Capture the cell that displays the provided text and extract its [x, y] central coordinate. 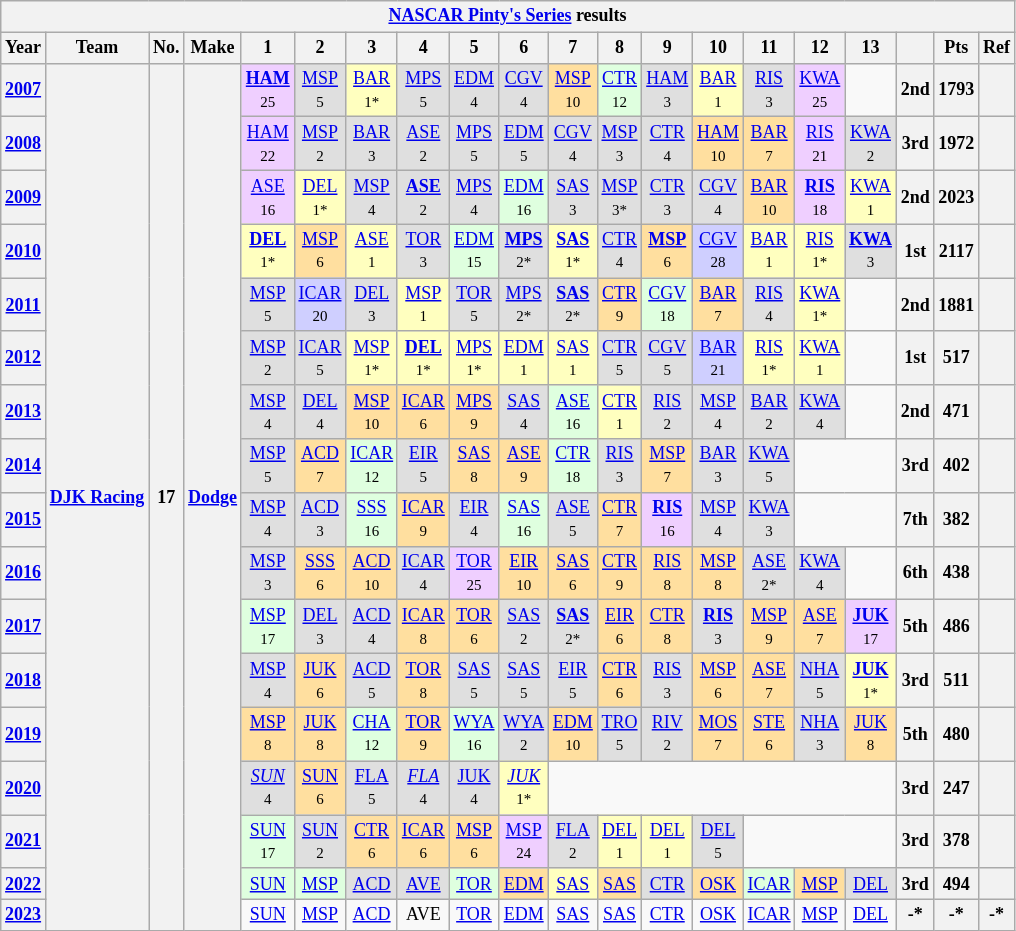
TOR8 [423, 680]
2010 [24, 251]
2021 [24, 841]
BAR2 [769, 412]
1881 [956, 305]
CGV28 [718, 251]
ACD7 [320, 466]
MSP9 [769, 627]
HAM22 [268, 144]
2 [320, 48]
KWA2 [871, 144]
ICAR9 [423, 519]
ACD3 [320, 519]
ICAR20 [320, 305]
RIS2 [668, 412]
8 [620, 48]
Team [96, 48]
4 [423, 48]
ACD5 [372, 680]
JUK4 [474, 788]
517 [956, 358]
486 [956, 627]
MSP24 [524, 841]
BAR21 [718, 358]
STE6 [769, 734]
KWA25 [820, 90]
EIR4 [474, 519]
SAS16 [524, 519]
BAR1* [372, 90]
MPS1* [474, 358]
CTR7 [620, 519]
CTR18 [572, 466]
MSP1 [423, 305]
2012 [24, 358]
ICAR8 [423, 627]
2016 [24, 573]
TOR25 [474, 573]
1793 [956, 90]
2022 [24, 884]
CGV18 [668, 305]
RIS8 [668, 573]
SAS2 [524, 627]
3 [372, 48]
6th [915, 573]
2117 [956, 251]
TOR9 [423, 734]
247 [956, 788]
471 [956, 412]
2009 [24, 197]
KWA5 [769, 466]
No. [166, 48]
1972 [956, 144]
480 [956, 734]
RIS18 [820, 197]
511 [956, 680]
FLA5 [372, 788]
NHA3 [820, 734]
CTR3 [668, 197]
CTR1 [620, 412]
HAM10 [718, 144]
2007 [24, 90]
MPS4 [474, 197]
7th [915, 519]
5 [474, 48]
DJK Racing [96, 496]
RIV2 [668, 734]
EDM10 [572, 734]
EDM4 [474, 90]
EDM1 [524, 358]
TOR5 [474, 305]
KWA1* [820, 305]
ACD10 [372, 573]
7 [572, 48]
Make [213, 48]
Dodge [213, 496]
11 [769, 48]
2013 [24, 412]
RIS21 [820, 144]
378 [956, 841]
ASE5 [572, 519]
EIR10 [524, 573]
MPS9 [474, 412]
NASCAR Pinty's Series results [508, 16]
SUN4 [268, 788]
WYA2 [524, 734]
9 [668, 48]
MOS7 [718, 734]
2015 [24, 519]
2008 [24, 144]
SAS1* [572, 251]
RIS16 [668, 519]
CTR12 [620, 90]
DEL4 [320, 412]
SUN17 [268, 841]
2011 [24, 305]
Year [24, 48]
10 [718, 48]
CTR5 [620, 358]
382 [956, 519]
2018 [24, 680]
SAS1 [572, 358]
6 [524, 48]
HAM25 [268, 90]
Pts [956, 48]
Ref [997, 48]
SAS6 [572, 573]
CHA12 [372, 734]
SUN2 [320, 841]
NHA5 [820, 680]
SAS8 [474, 466]
ICAR12 [372, 466]
WYA16 [474, 734]
CTR8 [668, 627]
SSS16 [372, 519]
SUN6 [320, 788]
SAS4 [524, 412]
EDM16 [524, 197]
MSP3* [620, 197]
17 [166, 496]
RIS4 [769, 305]
DEL5 [718, 841]
1 [268, 48]
FLA2 [572, 841]
TOR3 [423, 251]
SAS3 [572, 197]
EDM15 [474, 251]
2017 [24, 627]
438 [956, 573]
MSP1* [372, 358]
ASE1 [372, 251]
EDM5 [524, 144]
2019 [24, 734]
MSP7 [668, 466]
BAR10 [769, 197]
CGV5 [668, 358]
ASE9 [524, 466]
JUK17 [871, 627]
ACD4 [372, 627]
FLA4 [423, 788]
2020 [24, 788]
494 [956, 884]
TRO5 [620, 734]
ASE2* [769, 573]
ICAR4 [423, 573]
2014 [24, 466]
12 [820, 48]
SSS6 [320, 573]
HAM3 [668, 90]
MSP17 [268, 627]
TOR6 [474, 627]
402 [956, 466]
13 [871, 48]
EIR6 [620, 627]
ICAR5 [320, 358]
JUK6 [320, 680]
